Locate the cell with the specified text and output its [X, Y] center coordinate. 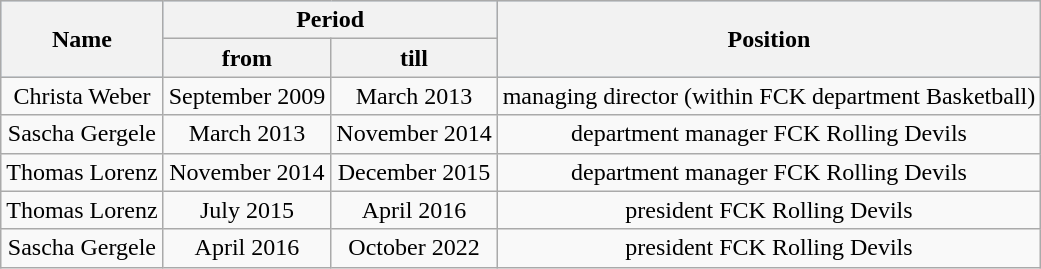
Name [82, 39]
Position [769, 39]
managing director (within FCK department Basketball) [769, 96]
Christa Weber [82, 96]
December 2015 [414, 172]
September 2009 [247, 96]
till [414, 58]
from [247, 58]
October 2022 [414, 248]
Period [330, 20]
July 2015 [247, 210]
